Scan for the cell matching the given text and deliver its (X, Y) coordinate at center. 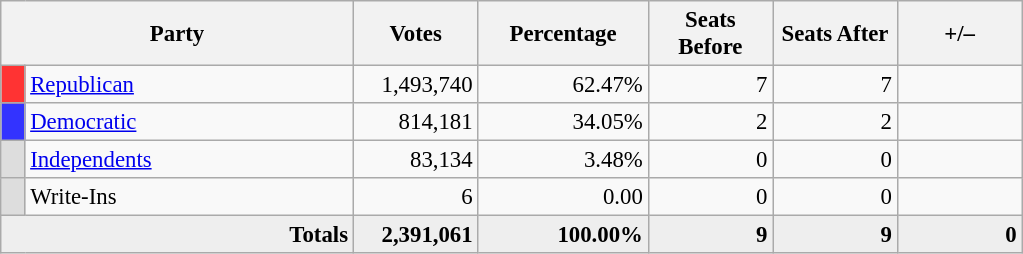
Republican (189, 85)
3.48% (563, 160)
34.05% (563, 122)
Democratic (189, 122)
2,391,061 (416, 235)
+/– (960, 34)
Seats After (836, 34)
Party (178, 34)
62.47% (563, 85)
83,134 (416, 160)
6 (416, 197)
Totals (178, 235)
Independents (189, 160)
814,181 (416, 122)
Seats Before (710, 34)
100.00% (563, 235)
Votes (416, 34)
Write-Ins (189, 197)
0.00 (563, 197)
1,493,740 (416, 85)
Percentage (563, 34)
